Determine the [X, Y] coordinate at the center of the cell enclosing the given text.  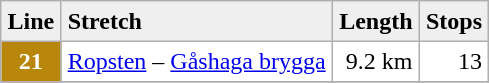
Length [376, 21]
13 [454, 61]
9.2 km [376, 61]
Line [31, 21]
Stops [454, 21]
Ropsten – Gåshaga brygga [196, 61]
21 [31, 61]
Stretch [196, 21]
